Extract the [x, y] coordinate from the center of the cell holding the provided text.  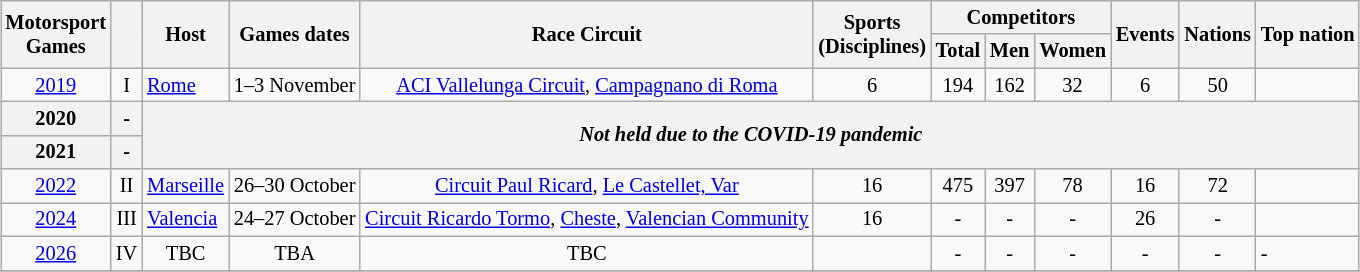
Marseille [186, 186]
Sports(Disciplines) [872, 34]
24–27 October [294, 219]
Circuit Paul Ricard, Le Castellet, Var [586, 186]
Motorsport Games [56, 34]
III [126, 219]
32 [1072, 85]
2022 [56, 186]
2019 [56, 85]
Women [1072, 51]
Top nation [1308, 34]
II [126, 186]
Race Circuit [586, 34]
162 [1010, 85]
397 [1010, 186]
2026 [56, 253]
Men [1010, 51]
I [126, 85]
78 [1072, 186]
2021 [56, 152]
TBA [294, 253]
1–3 November [294, 85]
Events [1146, 34]
2024 [56, 219]
Rome [186, 85]
50 [1218, 85]
475 [958, 186]
Valencia [186, 219]
2020 [56, 118]
Circuit Ricardo Tormo, Cheste, Valencian Community [586, 219]
194 [958, 85]
Total [958, 51]
Not held due to the COVID-19 pandemic [750, 134]
26 [1146, 219]
Host [186, 34]
IV [126, 253]
ACI Vallelunga Circuit, Campagnano di Roma [586, 85]
26–30 October [294, 186]
Games dates [294, 34]
72 [1218, 186]
Competitors [1021, 17]
Nations [1218, 34]
